Output the (x, y) coordinate of the center of the cell containing the given text.  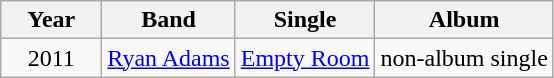
Ryan Adams (168, 58)
Empty Room (305, 58)
Band (168, 20)
Year (52, 20)
Album (464, 20)
Single (305, 20)
2011 (52, 58)
non-album single (464, 58)
